From the cell containing the given text, extract its center point as [x, y] coordinate. 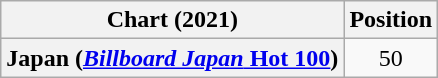
Position [391, 20]
50 [391, 58]
Japan (Billboard Japan Hot 100) [172, 58]
Chart (2021) [172, 20]
